Pinpoint the cell where the given text exists, returning its (x, y) midpoint coordinate. 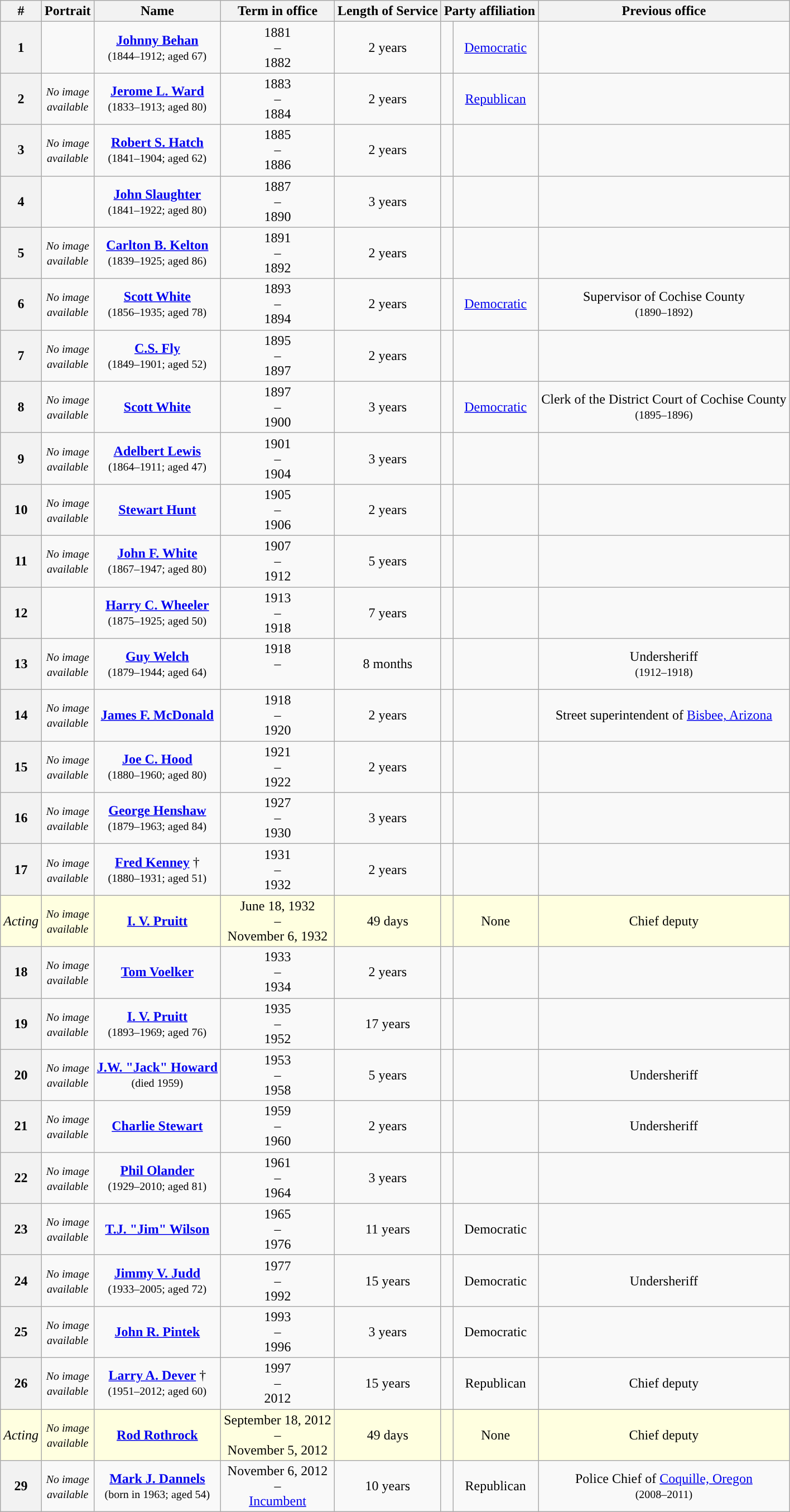
1959–1960 (278, 1126)
1895–1897 (278, 356)
John R. Pintek (157, 1332)
Supervisor of Cochise County(1890–1892) (664, 304)
Length of Service (387, 11)
John Slaughter(1841–1922; aged 80) (157, 201)
George Henshaw(1879–1963; aged 84) (157, 818)
18 (21, 972)
21 (21, 1126)
1961–1964 (278, 1178)
Larry A. Dever †(1951–2012; aged 60) (157, 1383)
1887–1890 (278, 201)
Adelbert Lewis(1864–1911; aged 47) (157, 458)
29 (21, 1486)
22 (21, 1178)
Guy Welch(1879–1944; aged 64) (157, 664)
1965–1976 (278, 1229)
23 (21, 1229)
Fred Kenney †(1880–1931; aged 51) (157, 870)
10 (21, 510)
Scott White(1856–1935; aged 78) (157, 304)
5 (21, 253)
Joe C. Hood(1880–1960; aged 80) (157, 767)
1935–1952 (278, 1024)
25 (21, 1332)
2 (21, 99)
7 (21, 356)
November 6, 2012–Incumbent (278, 1486)
Harry C. Wheeler(1875–1925; aged 50) (157, 613)
1918–1920 (278, 716)
1993–1996 (278, 1332)
C.S. Fly(1849–1901; aged 52) (157, 356)
Robert S. Hatch(1841–1904; aged 62) (157, 150)
1907–1912 (278, 561)
1953–1958 (278, 1075)
1885–1886 (278, 150)
11 years (387, 1229)
17 (21, 870)
Party affiliation (489, 11)
16 (21, 818)
1927–1930 (278, 818)
1918– (278, 664)
1921–1922 (278, 767)
I. V. Pruitt(1893–1969; aged 76) (157, 1024)
3 (21, 150)
June 18, 1932 –November 6, 1932 (278, 921)
1897–1900 (278, 407)
September 18, 2012 –November 5, 2012 (278, 1434)
1881–1882 (278, 47)
4 (21, 201)
Rod Rothrock (157, 1434)
Street superintendent of Bisbee, Arizona (664, 716)
Name (157, 11)
26 (21, 1383)
15 (21, 767)
Clerk of the District Court of Cochise County(1895–1896) (664, 407)
24 (21, 1280)
Undersheriff(1912–1918) (664, 664)
11 (21, 561)
Term in office (278, 11)
Tom Voelker (157, 972)
I. V. Pruitt (157, 921)
14 (21, 716)
13 (21, 664)
1893–1894 (278, 304)
Jimmy V. Judd(1933–2005; aged 72) (157, 1280)
10 years (387, 1486)
9 (21, 458)
1931–1932 (278, 870)
1977–1992 (278, 1280)
6 (21, 304)
Previous office (664, 11)
8 (21, 407)
Phil Olander(1929–2010; aged 81) (157, 1178)
J.W. "Jack" Howard(died 1959) (157, 1075)
Police Chief of Coquille, Oregon(2008–2011) (664, 1486)
1905–1906 (278, 510)
1891–1892 (278, 253)
19 (21, 1024)
Stewart Hunt (157, 510)
John F. White(1867–1947; aged 80) (157, 561)
1 (21, 47)
1997–2012 (278, 1383)
James F. McDonald (157, 716)
1933–1934 (278, 972)
Scott White (157, 407)
1883–1884 (278, 99)
12 (21, 613)
# (21, 11)
Portrait (68, 11)
1913–1918 (278, 613)
Mark J. Dannels(born in 1963; aged 54) (157, 1486)
T.J. "Jim" Wilson (157, 1229)
8 months (387, 664)
Charlie Stewart (157, 1126)
20 (21, 1075)
Johnny Behan(1844–1912; aged 67) (157, 47)
7 years (387, 613)
17 years (387, 1024)
Jerome L. Ward(1833–1913; aged 80) (157, 99)
1901–1904 (278, 458)
Carlton B. Kelton(1839–1925; aged 86) (157, 253)
